Extract the (X, Y) coordinate from the center of the cell holding the provided text.  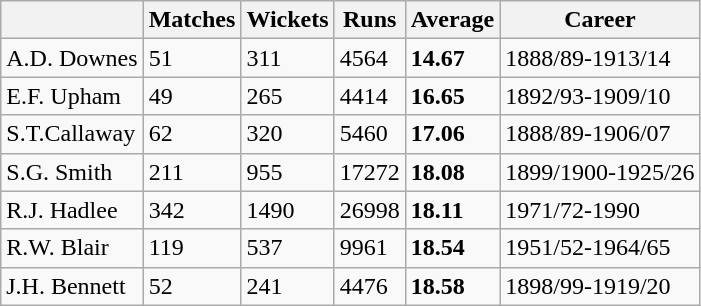
Runs (370, 20)
62 (192, 134)
211 (192, 172)
S.G. Smith (72, 172)
1892/93-1909/10 (600, 96)
320 (288, 134)
1888/89-1913/14 (600, 58)
J.H. Bennett (72, 286)
26998 (370, 210)
9961 (370, 248)
18.54 (452, 248)
4564 (370, 58)
1490 (288, 210)
49 (192, 96)
265 (288, 96)
18.11 (452, 210)
1898/99-1919/20 (600, 286)
18.58 (452, 286)
537 (288, 248)
955 (288, 172)
Career (600, 20)
1888/89-1906/07 (600, 134)
342 (192, 210)
18.08 (452, 172)
1899/1900-1925/26 (600, 172)
R.J. Hadlee (72, 210)
16.65 (452, 96)
5460 (370, 134)
119 (192, 248)
241 (288, 286)
51 (192, 58)
Wickets (288, 20)
4476 (370, 286)
14.67 (452, 58)
52 (192, 286)
17.06 (452, 134)
17272 (370, 172)
Average (452, 20)
A.D. Downes (72, 58)
E.F. Upham (72, 96)
4414 (370, 96)
1971/72-1990 (600, 210)
R.W. Blair (72, 248)
Matches (192, 20)
1951/52-1964/65 (600, 248)
311 (288, 58)
S.T.Callaway (72, 134)
